Search for the cell housing the specified text and yield its [x, y] center coordinate. 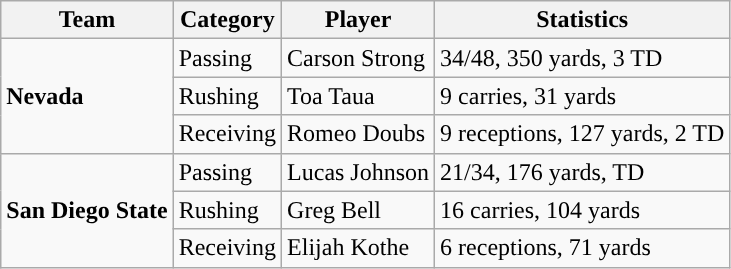
Nevada [87, 96]
Toa Taua [358, 96]
Team [87, 20]
Carson Strong [358, 58]
16 carries, 104 yards [582, 210]
Category [227, 20]
34/48, 350 yards, 3 TD [582, 58]
San Diego State [87, 210]
9 carries, 31 yards [582, 96]
Greg Bell [358, 210]
Elijah Kothe [358, 248]
Statistics [582, 20]
Player [358, 20]
6 receptions, 71 yards [582, 248]
21/34, 176 yards, TD [582, 172]
9 receptions, 127 yards, 2 TD [582, 134]
Romeo Doubs [358, 134]
Lucas Johnson [358, 172]
